Identify which cell holds the provided text, then report its [X, Y] central coordinate. 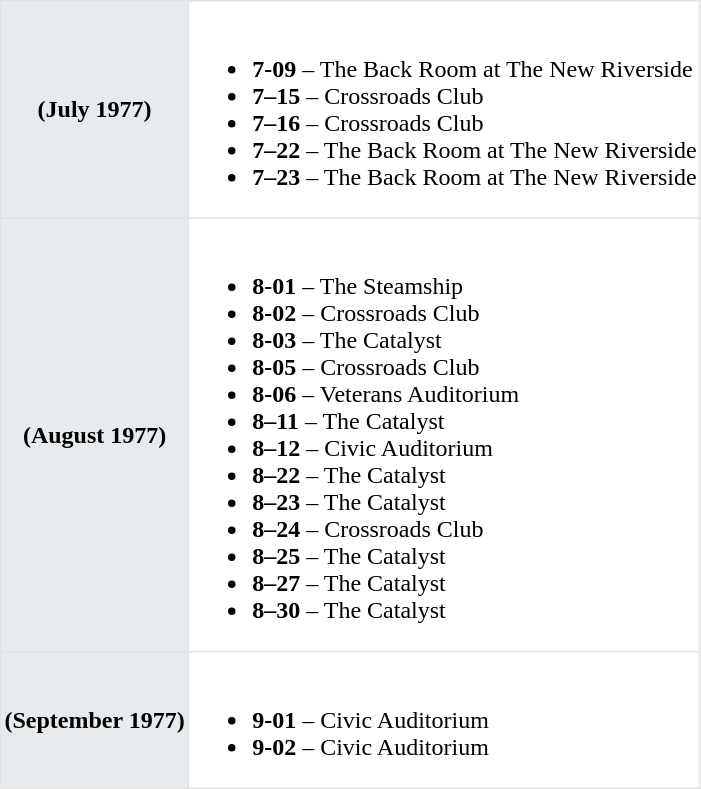
(July 1977) [95, 110]
(September 1977) [95, 720]
(August 1977) [95, 435]
9-01 – Civic Auditorium9-02 – Civic Auditorium [444, 720]
